Find where the given text appears and provide that cell's center as [x, y] coordinate. 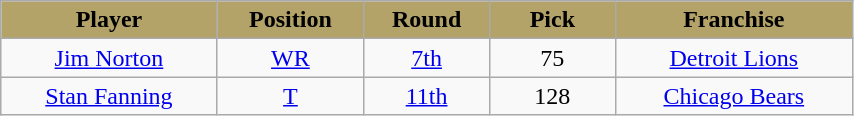
Stan Fanning [109, 96]
128 [552, 96]
T [290, 96]
75 [552, 58]
Detroit Lions [734, 58]
Position [290, 20]
Jim Norton [109, 58]
11th [427, 96]
Round [427, 20]
WR [290, 58]
Franchise [734, 20]
Player [109, 20]
Chicago Bears [734, 96]
7th [427, 58]
Pick [552, 20]
